Locate the cell with the specified text and output its [x, y] center coordinate. 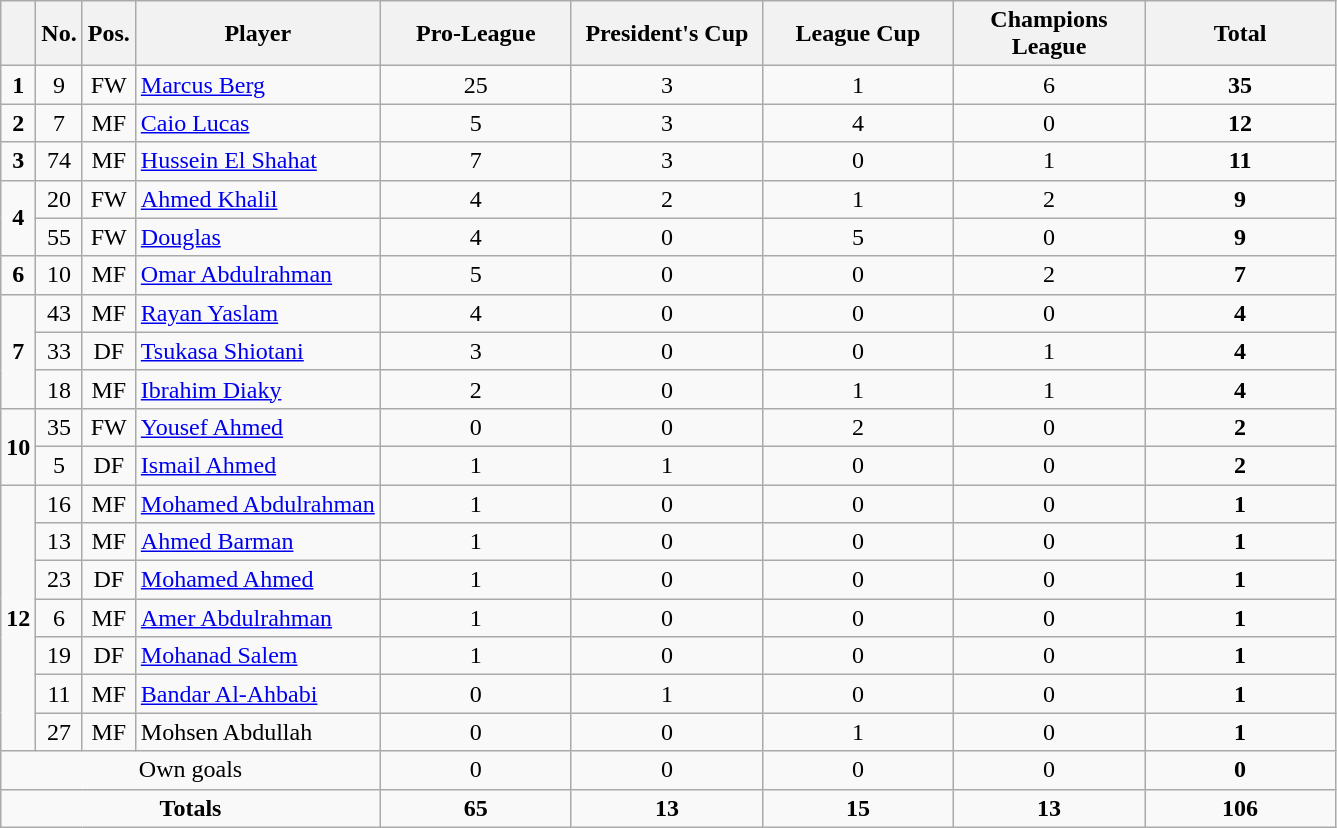
Yousef Ahmed [258, 427]
Champions League [1048, 34]
Ahmed Khalil [258, 199]
19 [59, 656]
Pos. [108, 34]
Tsukasa Shiotani [258, 351]
Mohamed Ahmed [258, 580]
65 [476, 808]
Bandar Al-Ahbabi [258, 694]
33 [59, 351]
Ahmed Barman [258, 542]
Marcus Berg [258, 85]
President's Cup [666, 34]
Pro-League [476, 34]
55 [59, 237]
74 [59, 161]
Ismail Ahmed [258, 465]
20 [59, 199]
Ibrahim Diaky [258, 389]
Omar Abdulrahman [258, 275]
106 [1240, 808]
No. [59, 34]
23 [59, 580]
Mohsen Abdullah [258, 732]
Amer Abdulrahman [258, 618]
Caio Lucas [258, 123]
16 [59, 503]
27 [59, 732]
Mohanad Salem [258, 656]
18 [59, 389]
25 [476, 85]
Totals [191, 808]
Mohamed Abdulrahman [258, 503]
League Cup [858, 34]
Hussein El Shahat [258, 161]
Rayan Yaslam [258, 313]
Douglas [258, 237]
Own goals [191, 770]
Total [1240, 34]
43 [59, 313]
Player [258, 34]
15 [858, 808]
